Locate the cell with the specified text and output its (X, Y) center coordinate. 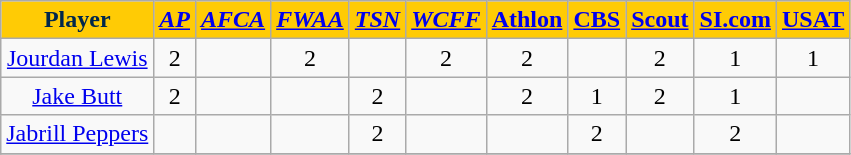
SI.com (735, 20)
USAT (812, 20)
Athlon (527, 20)
Jake Butt (78, 96)
AFCA (234, 20)
Jourdan Lewis (78, 58)
WCFF (446, 20)
TSN (377, 20)
FWAA (310, 20)
Jabrill Peppers (78, 134)
Player (78, 20)
CBS (597, 20)
Scout (660, 20)
AP (175, 20)
